Search for the cell housing the specified text and yield its [x, y] center coordinate. 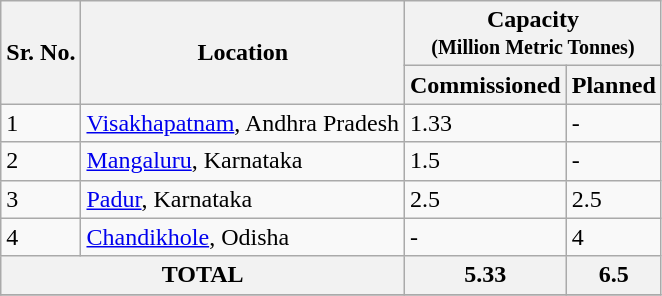
Capacity (Million Metric Tonnes) [534, 34]
5.33 [486, 275]
2 [41, 161]
3 [41, 199]
Padur, Karnataka [243, 199]
1 [41, 123]
Visakhapatnam, Andhra Pradesh [243, 123]
Commissioned [486, 85]
Mangaluru, Karnataka [243, 161]
1.33 [486, 123]
Location [243, 52]
Chandikhole, Odisha [243, 237]
Planned [614, 85]
6.5 [614, 275]
TOTAL [203, 275]
1.5 [486, 161]
Sr. No. [41, 52]
